Identify which cell holds the provided text, then report its [x, y] central coordinate. 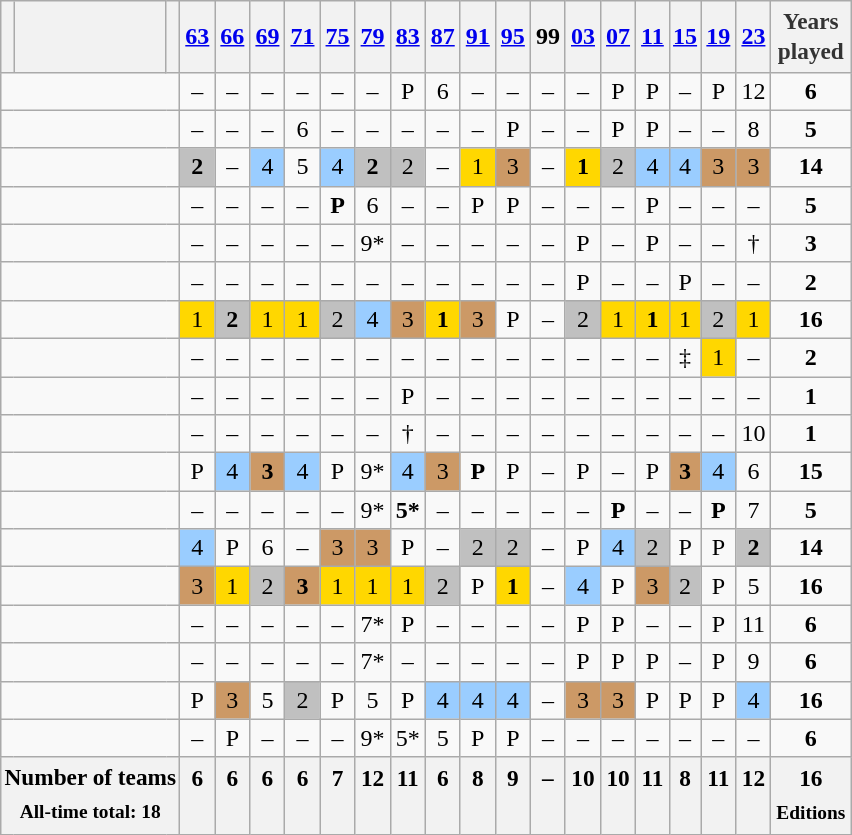
95 [512, 36]
Yearsplayed [811, 36]
07 [618, 36]
99 [548, 36]
66 [232, 36]
79 [372, 36]
23 [754, 36]
91 [478, 36]
19 [718, 36]
69 [268, 36]
Number of teamsAll-time total: 18 [90, 796]
87 [442, 36]
71 [302, 36]
‡ [685, 357]
63 [198, 36]
16Editions [811, 796]
03 [582, 36]
83 [408, 36]
75 [338, 36]
